Search for the cell housing the specified text and yield its (X, Y) center coordinate. 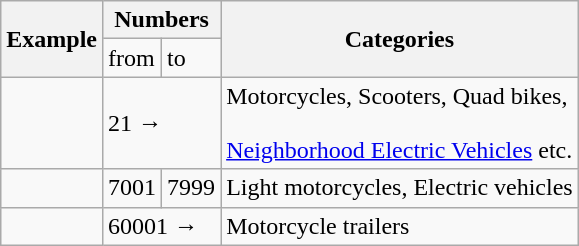
from (132, 58)
Motorcycles, Scooters, Quad bikes,Neighborhood Electric Vehicles etc. (400, 123)
Numbers (161, 20)
to (192, 58)
Example (52, 39)
Motorcycle trailers (400, 226)
60001 → (161, 226)
Categories (400, 39)
21 → (161, 123)
Light motorcycles, Electric vehicles (400, 188)
7001 (132, 188)
7999 (192, 188)
